Find where the given text appears and provide that cell's center as [x, y] coordinate. 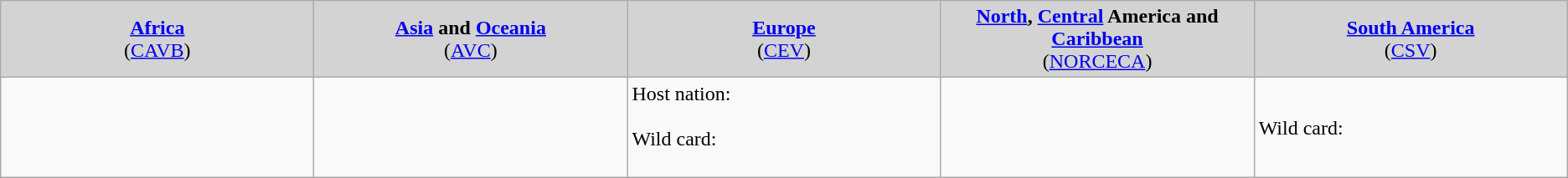
Wild card: [1411, 127]
Africa(CAVB) [157, 39]
Europe(CEV) [784, 39]
Host nation: Wild card: [784, 127]
South America(CSV) [1411, 39]
Asia and Oceania(AVC) [471, 39]
North, Central America and Caribbean(NORCECA) [1097, 39]
